Provide the (X, Y) coordinate of the cell's center where the given text is located.  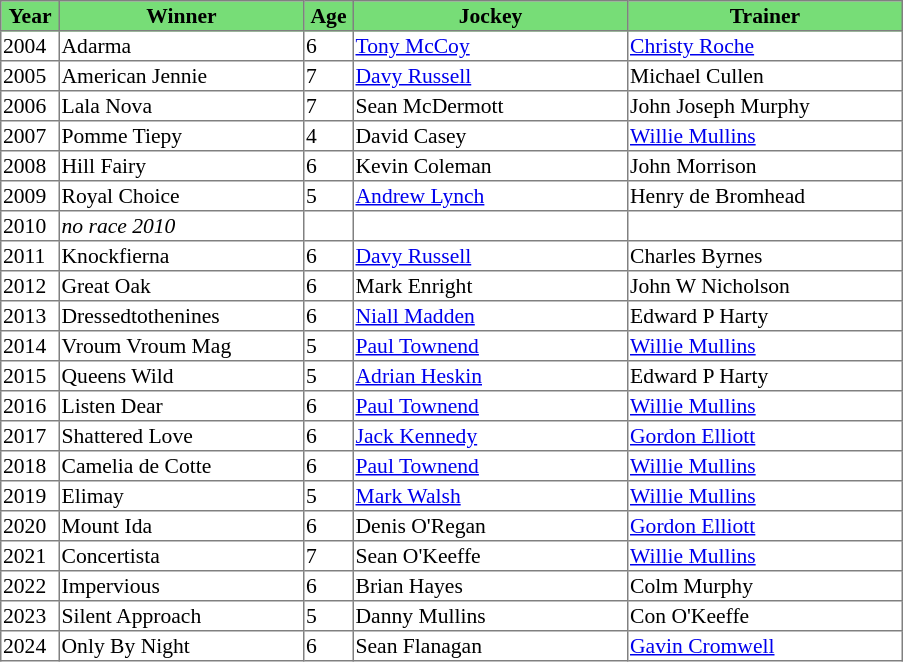
John W Nicholson (765, 286)
Con O'Keeffe (765, 616)
Winner (181, 16)
Adarma (181, 46)
Queens Wild (181, 376)
Hill Fairy (181, 166)
2005 (30, 76)
Concertista (181, 556)
Impervious (181, 586)
Gavin Cromwell (765, 646)
Henry de Bromhead (765, 196)
2019 (30, 496)
2009 (30, 196)
Tony McCoy (490, 46)
2007 (30, 136)
Only By Night (181, 646)
Listen Dear (181, 406)
Mount Ida (181, 526)
Kevin Coleman (490, 166)
Royal Choice (181, 196)
Andrew Lynch (490, 196)
Niall Madden (490, 316)
2004 (30, 46)
2012 (30, 286)
Elimay (181, 496)
2013 (30, 316)
Year (30, 16)
2016 (30, 406)
Lala Nova (181, 106)
Michael Cullen (765, 76)
Sean Flanagan (490, 646)
Sean O'Keeffe (490, 556)
Christy Roche (765, 46)
2017 (30, 436)
Adrian Heskin (490, 376)
2014 (30, 346)
2006 (30, 106)
John Morrison (765, 166)
2018 (30, 466)
Pomme Tiepy (181, 136)
2023 (30, 616)
Camelia de Cotte (181, 466)
2021 (30, 556)
Knockfierna (181, 256)
Danny Mullins (490, 616)
2010 (30, 226)
2008 (30, 166)
Brian Hayes (490, 586)
Mark Walsh (490, 496)
no race 2010 (181, 226)
2024 (30, 646)
Shattered Love (181, 436)
Jack Kennedy (490, 436)
Sean McDermott (490, 106)
David Casey (490, 136)
Denis O'Regan (490, 526)
Mark Enright (490, 286)
Dressedtothenines (181, 316)
Charles Byrnes (765, 256)
Great Oak (181, 286)
Colm Murphy (765, 586)
American Jennie (181, 76)
2022 (30, 586)
Vroum Vroum Mag (181, 346)
Age (329, 16)
2011 (30, 256)
Silent Approach (181, 616)
John Joseph Murphy (765, 106)
2020 (30, 526)
Trainer (765, 16)
Jockey (490, 16)
2015 (30, 376)
4 (329, 136)
